Scan for the cell matching the given text and deliver its (x, y) coordinate at center. 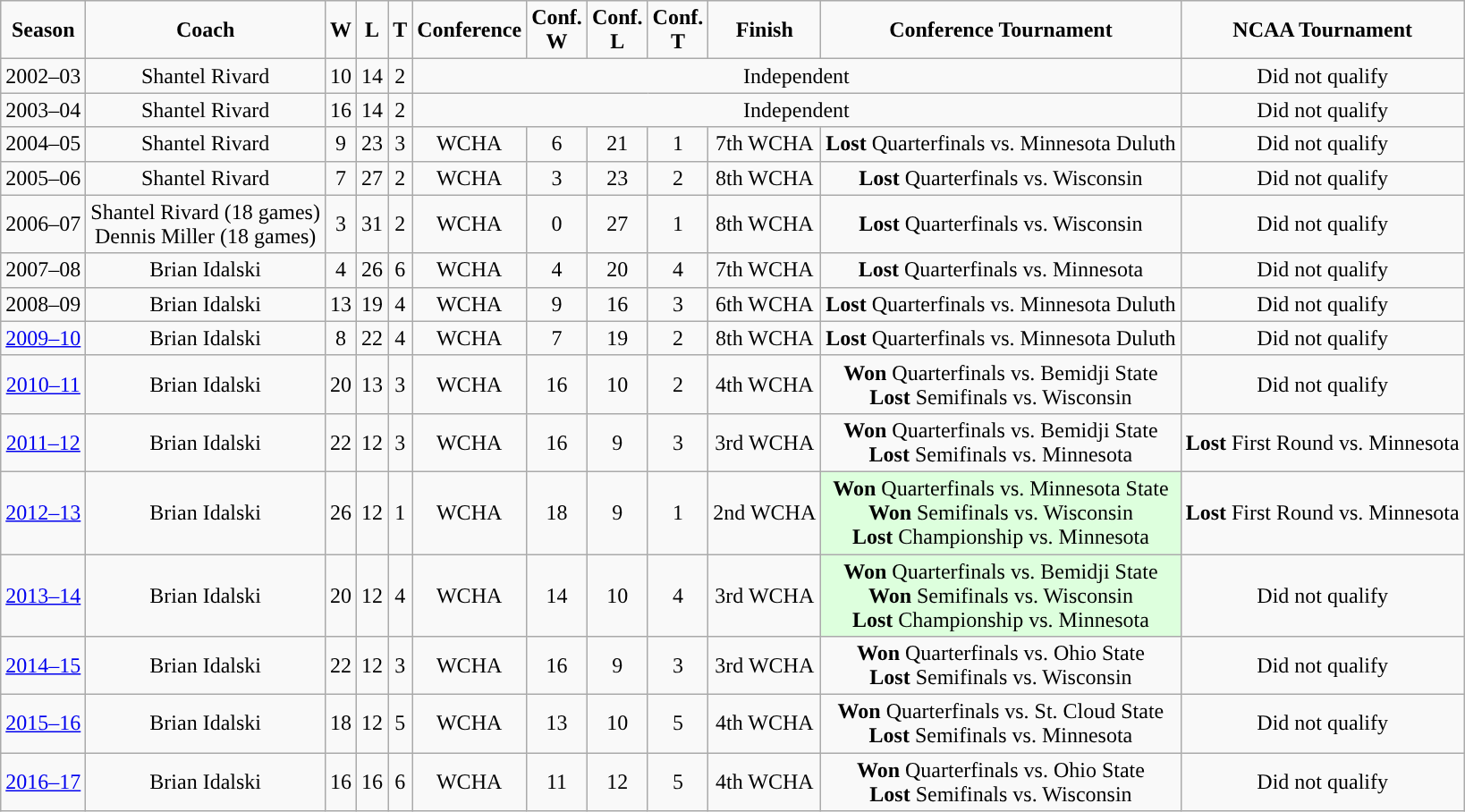
2007–08 (43, 270)
Conf. W (557, 30)
2015–16 (43, 724)
2nd WCHA (765, 512)
6th WCHA (765, 304)
NCAA Tournament (1322, 30)
2010–11 (43, 385)
Finish (765, 30)
2016–17 (43, 782)
Conf. L (617, 30)
Won Quarterfinals vs. Bemidji State Lost Semifinals vs. Wisconsin (1001, 385)
2013–14 (43, 596)
Conference (470, 30)
Won Quarterfinals vs. Bemidji State Won Semifinals vs. Wisconsin Lost Championship vs. Minnesota (1001, 596)
2005–06 (43, 178)
8 (340, 338)
21 (617, 144)
L (372, 30)
Lost Quarterfinals vs. Minnesota (1001, 270)
Season (43, 30)
2003–04 (43, 110)
2012–13 (43, 512)
Shantel Rivard (18 games)Dennis Miller (18 games) (206, 224)
Conference Tournament (1001, 30)
2002–03 (43, 76)
11 (557, 782)
T (401, 30)
0 (557, 224)
2004–05 (43, 144)
2014–15 (43, 665)
2006–07 (43, 224)
Won Quarterfinals vs. Bemidji State Lost Semifinals vs. Minnesota (1001, 442)
Conf. T (678, 30)
2009–10 (43, 338)
Won Quarterfinals vs. Minnesota State Won Semifinals vs. Wisconsin Lost Championship vs. Minnesota (1001, 512)
2011–12 (43, 442)
Won Quarterfinals vs. St. Cloud State Lost Semifinals vs. Minnesota (1001, 724)
W (340, 30)
Coach (206, 30)
31 (372, 224)
2008–09 (43, 304)
